Provide the [X, Y] coordinate of the cell's center where the given text is located.  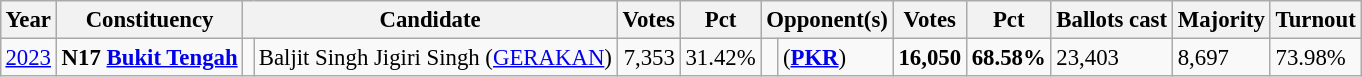
16,050 [930, 57]
Constituency [150, 20]
N17 Bukit Tengah [150, 57]
68.58% [1008, 57]
Majority [1221, 20]
8,697 [1221, 57]
Opponent(s) [827, 20]
73.98% [1316, 57]
Candidate [430, 20]
(PKR) [836, 57]
23,403 [1112, 57]
Year [28, 20]
7,353 [648, 57]
Baljit Singh Jigiri Singh (GERAKAN) [436, 57]
Ballots cast [1112, 20]
31.42% [720, 57]
Turnout [1316, 20]
2023 [28, 57]
